Determine the [x, y] coordinate at the center of the cell enclosing the given text.  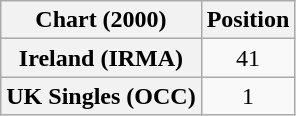
UK Singles (OCC) [101, 96]
1 [248, 96]
Chart (2000) [101, 20]
Position [248, 20]
Ireland (IRMA) [101, 58]
41 [248, 58]
